Locate the cell with the specified text and output its (X, Y) center coordinate. 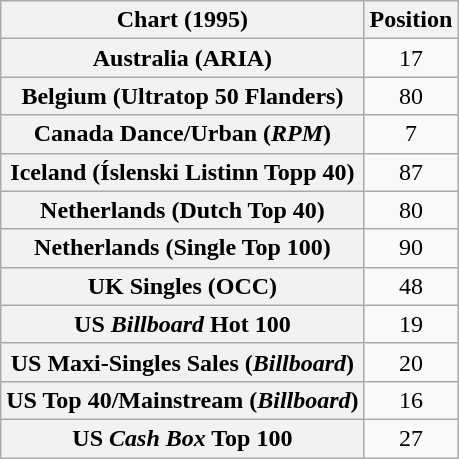
Netherlands (Dutch Top 40) (182, 210)
19 (411, 324)
US Top 40/Mainstream (Billboard) (182, 400)
7 (411, 134)
90 (411, 248)
Chart (1995) (182, 20)
20 (411, 362)
US Cash Box Top 100 (182, 438)
48 (411, 286)
Australia (ARIA) (182, 58)
US Maxi-Singles Sales (Billboard) (182, 362)
17 (411, 58)
Belgium (Ultratop 50 Flanders) (182, 96)
Netherlands (Single Top 100) (182, 248)
US Billboard Hot 100 (182, 324)
16 (411, 400)
27 (411, 438)
Position (411, 20)
UK Singles (OCC) (182, 286)
87 (411, 172)
Canada Dance/Urban (RPM) (182, 134)
Iceland (Íslenski Listinn Topp 40) (182, 172)
